Determine the (X, Y) coordinate at the center of the cell enclosing the given text.  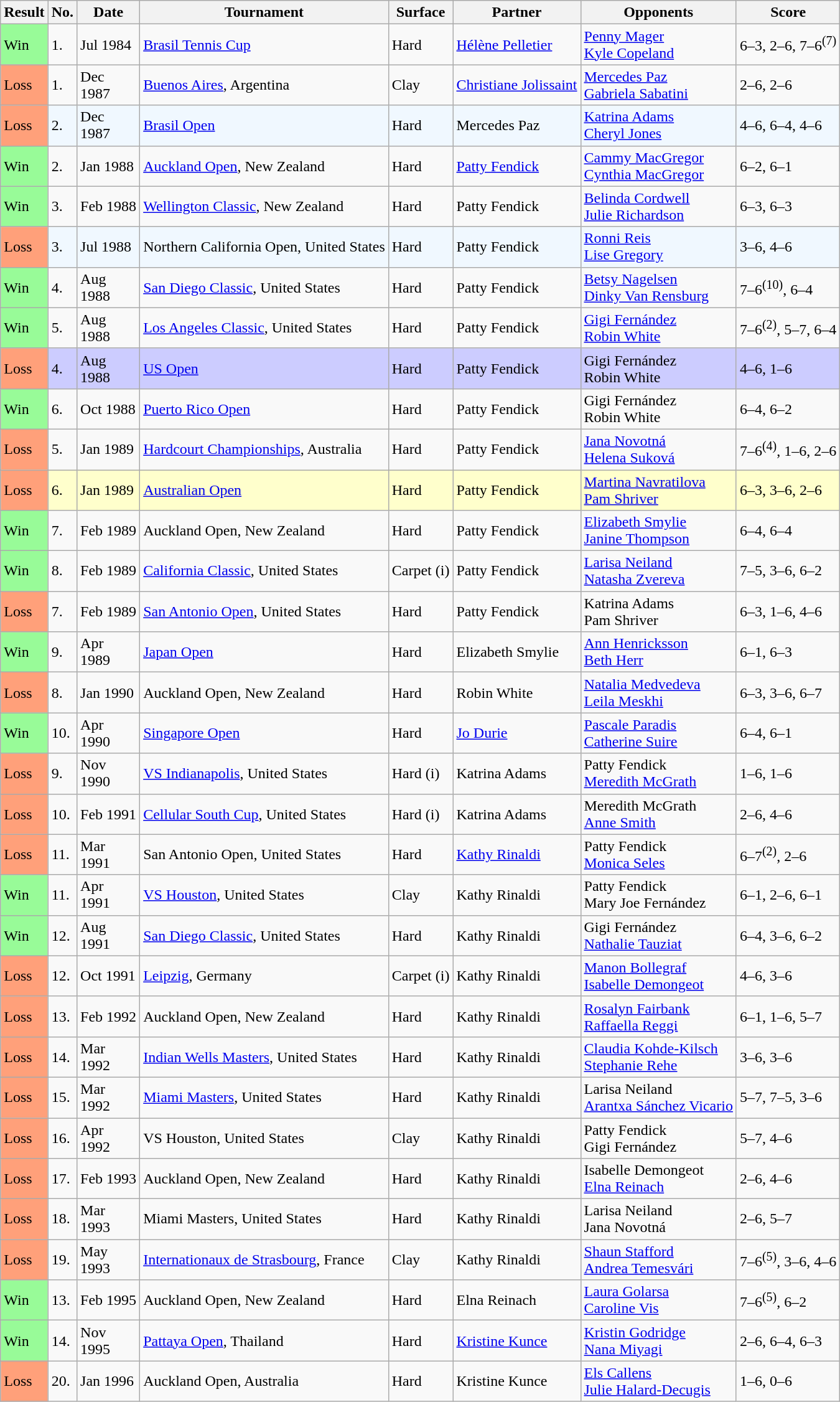
Australian Open (264, 489)
3–6, 3–6 (788, 1057)
No. (62, 12)
6–4, 6–4 (788, 530)
Robin White (516, 692)
Meredith McGrath Anne Smith (658, 814)
6–1, 6–3 (788, 652)
Pattaya Open, Thailand (264, 1341)
Christiane Jolissaint (516, 85)
7–6(5), 6–2 (788, 1300)
Aug 1991 (108, 935)
Mar 1993 (108, 1219)
Partner (516, 12)
Oct 1991 (108, 976)
Date (108, 12)
Puerto Rico Open (264, 408)
Surface (421, 12)
Elna Reinach (516, 1300)
Patty Fendick Meredith McGrath (658, 773)
Brasil Tennis Cup (264, 45)
Ann Henricksson Beth Herr (658, 652)
Mercedes Paz (516, 126)
Mercedes Paz Gabriela Sabatini (658, 85)
Laura Golarsa Caroline Vis (658, 1300)
US Open (264, 369)
18. (62, 1219)
Hélène Pelletier (516, 45)
Ronni Reis Lise Gregory (658, 247)
6–1, 1–6, 5–7 (788, 1016)
Penny Mager Kyle Copeland (658, 45)
Manon Bollegraf Isabelle Demongeot (658, 976)
6–3, 2–6, 7–6(7) (788, 45)
6–4, 6–1 (788, 733)
Feb 1992 (108, 1016)
6–4, 6–2 (788, 408)
Elizabeth Smylie (516, 652)
Indian Wells Masters, United States (264, 1057)
California Classic, United States (264, 572)
1–6, 0–6 (788, 1381)
15. (62, 1097)
7–5, 3–6, 6–2 (788, 572)
Patty Fendick Mary Joe Fernández (658, 895)
Singapore Open (264, 733)
Opponents (658, 12)
Claudia Kohde-Kilsch Stephanie Rehe (658, 1057)
Larisa Neiland Jana Novotná (658, 1219)
6–2, 6–1 (788, 166)
6–1, 2–6, 6–1 (788, 895)
Belinda Cordwell Julie Richardson (658, 207)
2–6, 2–6 (788, 85)
Mar 1991 (108, 854)
Els Callens Julie Halard-Decugis (658, 1381)
20. (62, 1381)
Apr 1989 (108, 652)
Feb 1988 (108, 207)
6–7(2), 2–6 (788, 854)
4–6, 1–6 (788, 369)
16. (62, 1138)
Isabelle Demongeot Elna Reinach (658, 1179)
Pascale Paradis Catherine Suire (658, 733)
Patty Fendick Monica Seles (658, 854)
Hardcourt Championships, Australia (264, 449)
Jo Durie (516, 733)
Martina Navratilova Pam Shriver (658, 489)
Score (788, 12)
Jana Novotná Helena Suková (658, 449)
Larisa Neiland Natasha Zvereva (658, 572)
6–3, 3–6, 6–7 (788, 692)
Nov 1990 (108, 773)
Cellular South Cup, United States (264, 814)
Katrina Adams Cheryl Jones (658, 126)
Shaun Stafford Andrea Temesvári (658, 1260)
5–7, 7–5, 3–6 (788, 1097)
7–6(10), 6–4 (788, 288)
May 1993 (108, 1260)
2–6, 5–7 (788, 1219)
Oct 1988 (108, 408)
Feb 1991 (108, 814)
Natalia Medvedeva Leila Meskhi (658, 692)
Feb 1993 (108, 1179)
Leipzig, Germany (264, 976)
Japan Open (264, 652)
Nov 1995 (108, 1341)
Result (24, 12)
Jan 1990 (108, 692)
Apr 1990 (108, 733)
Katrina Adams Pam Shriver (658, 611)
Larisa Neiland Arantxa Sánchez Vicario (658, 1097)
VS Indianapolis, United States (264, 773)
2–6, 6–4, 6–3 (788, 1341)
1–6, 1–6 (788, 773)
6–3, 6–3 (788, 207)
Jul 1988 (108, 247)
7–6(2), 5–7, 6–4 (788, 327)
Apr 1991 (108, 895)
Jul 1984 (108, 45)
17. (62, 1179)
Apr 1992 (108, 1138)
4–6, 3–6 (788, 976)
Patty Fendick Gigi Fernández (658, 1138)
6–3, 1–6, 4–6 (788, 611)
Betsy Nagelsen Dinky Van Rensburg (658, 288)
Elizabeth Smylie Janine Thompson (658, 530)
6–3, 3–6, 2–6 (788, 489)
6–4, 3–6, 6–2 (788, 935)
Internationaux de Strasbourg, France (264, 1260)
Rosalyn Fairbank Raffaella Reggi (658, 1016)
3–6, 4–6 (788, 247)
Jan 1996 (108, 1381)
Jan 1988 (108, 166)
Tournament (264, 12)
Northern California Open, United States (264, 247)
19. (62, 1260)
7–6(4), 1–6, 2–6 (788, 449)
Brasil Open (264, 126)
Gigi Fernández Nathalie Tauziat (658, 935)
Wellington Classic, New Zealand (264, 207)
7–6(5), 3–6, 4–6 (788, 1260)
Feb 1995 (108, 1300)
4–6, 6–4, 4–6 (788, 126)
Kristin Godridge Nana Miyagi (658, 1341)
Cammy MacGregor Cynthia MacGregor (658, 166)
5–7, 4–6 (788, 1138)
Los Angeles Classic, United States (264, 327)
Buenos Aires, Argentina (264, 85)
Auckland Open, Australia (264, 1381)
